From the cell containing the given text, extract its center point as (x, y) coordinate. 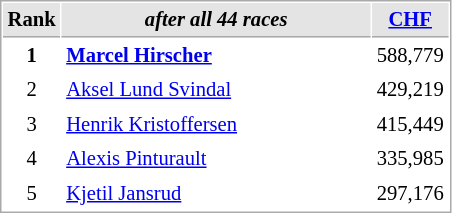
after all 44 races (216, 20)
588,779 (410, 56)
4 (32, 158)
Aksel Lund Svindal (216, 90)
CHF (410, 20)
335,985 (410, 158)
Marcel Hirscher (216, 56)
3 (32, 124)
1 (32, 56)
Alexis Pinturault (216, 158)
415,449 (410, 124)
2 (32, 90)
429,219 (410, 90)
5 (32, 194)
Henrik Kristoffersen (216, 124)
Kjetil Jansrud (216, 194)
Rank (32, 20)
297,176 (410, 194)
